Detect which cell encompasses the target text, then output its (x, y) center coordinate. 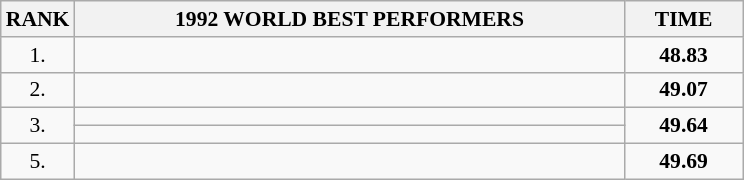
3. (38, 126)
2. (38, 90)
5. (38, 162)
49.69 (684, 162)
48.83 (684, 55)
1992 WORLD BEST PERFORMERS (349, 19)
49.64 (684, 126)
49.07 (684, 90)
1. (38, 55)
RANK (38, 19)
TIME (684, 19)
